Pinpoint the cell where the given text exists, returning its (x, y) midpoint coordinate. 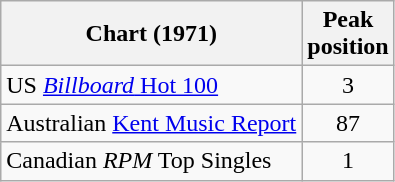
87 (348, 123)
1 (348, 161)
Canadian RPM Top Singles (152, 161)
Chart (1971) (152, 34)
3 (348, 85)
Australian Kent Music Report (152, 123)
Peakposition (348, 34)
US Billboard Hot 100 (152, 85)
